Determine the (x, y) coordinate at the center of the cell enclosing the given text.  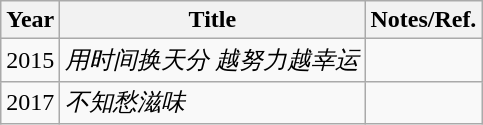
Notes/Ref. (424, 20)
2015 (30, 60)
不知愁滋味 (212, 102)
Title (212, 20)
Year (30, 20)
2017 (30, 102)
用时间换天分 越努力越幸运 (212, 60)
